Pinpoint the cell where the given text exists, returning its (x, y) midpoint coordinate. 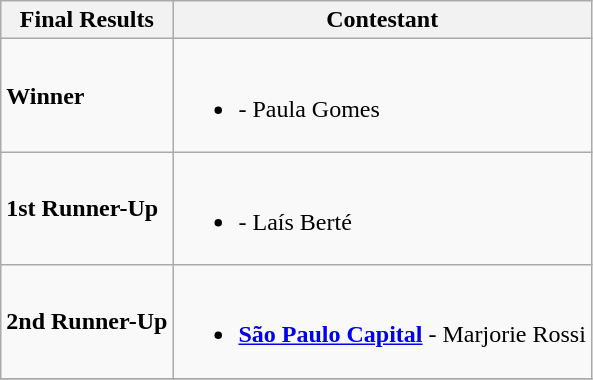
1st Runner-Up (87, 208)
2nd Runner-Up (87, 322)
- Paula Gomes (382, 96)
- Laís Berté (382, 208)
Contestant (382, 20)
São Paulo Capital - Marjorie Rossi (382, 322)
Winner (87, 96)
Final Results (87, 20)
